Return (x, y) of the center of cell containing provided text 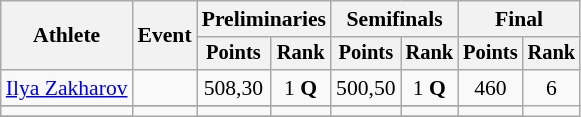
Athlete (67, 36)
Semifinals (394, 19)
Event (165, 36)
508,30 (234, 88)
Ilya Zakharov (67, 88)
460 (490, 88)
Final (519, 19)
500,50 (366, 88)
Preliminaries (264, 19)
6 (552, 88)
